Locate the cell with the specified text and output its [x, y] center coordinate. 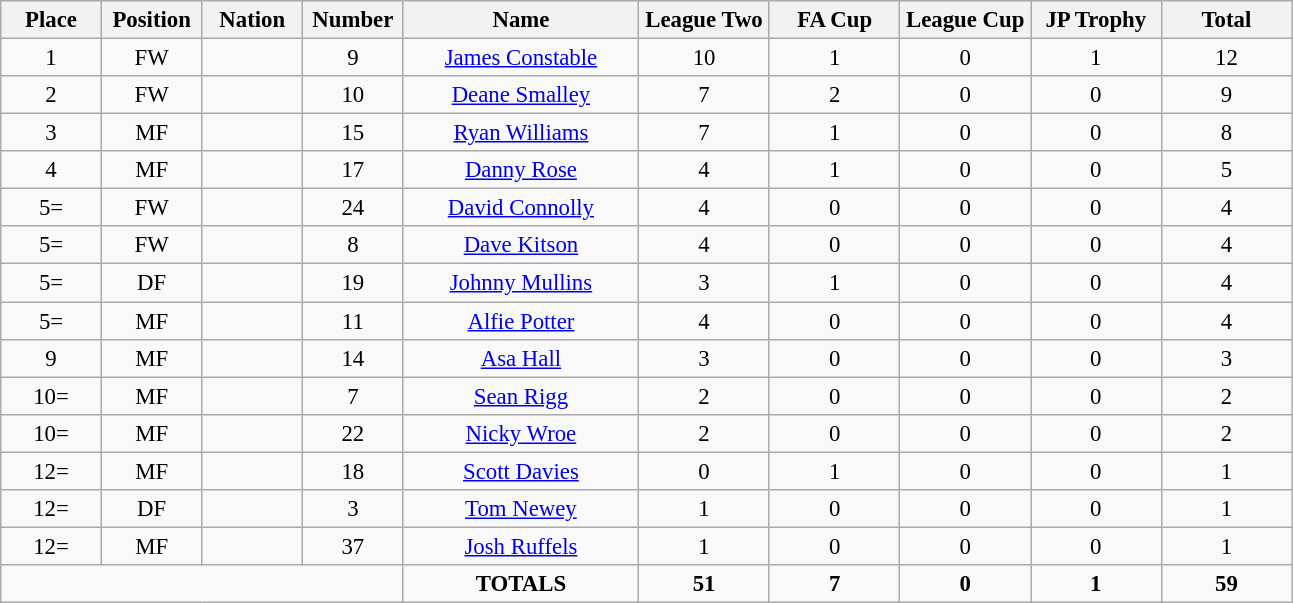
Johnny Mullins [521, 283]
15 [354, 133]
19 [354, 283]
TOTALS [521, 584]
Total [1226, 20]
Name [521, 20]
Number [354, 20]
12 [1226, 58]
14 [354, 358]
Position [152, 20]
David Connolly [521, 208]
59 [1226, 584]
League Two [704, 20]
JP Trophy [1096, 20]
22 [354, 433]
18 [354, 471]
5 [1226, 170]
League Cup [966, 20]
11 [354, 321]
Scott Davies [521, 471]
Tom Newey [521, 509]
Sean Rigg [521, 396]
Nicky Wroe [521, 433]
17 [354, 170]
Nation [252, 20]
24 [354, 208]
Place [52, 20]
Deane Smalley [521, 95]
51 [704, 584]
FA Cup [834, 20]
37 [354, 546]
James Constable [521, 58]
Danny Rose [521, 170]
Asa Hall [521, 358]
Dave Kitson [521, 245]
Ryan Williams [521, 133]
Josh Ruffels [521, 546]
Alfie Potter [521, 321]
